Search for the cell housing the specified text and yield its (X, Y) center coordinate. 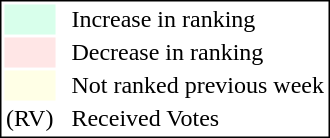
Decrease in ranking (198, 53)
Not ranked previous week (198, 85)
(RV) (29, 119)
Received Votes (198, 119)
Increase in ranking (198, 19)
